From the cell containing the given text, extract its center point as (x, y) coordinate. 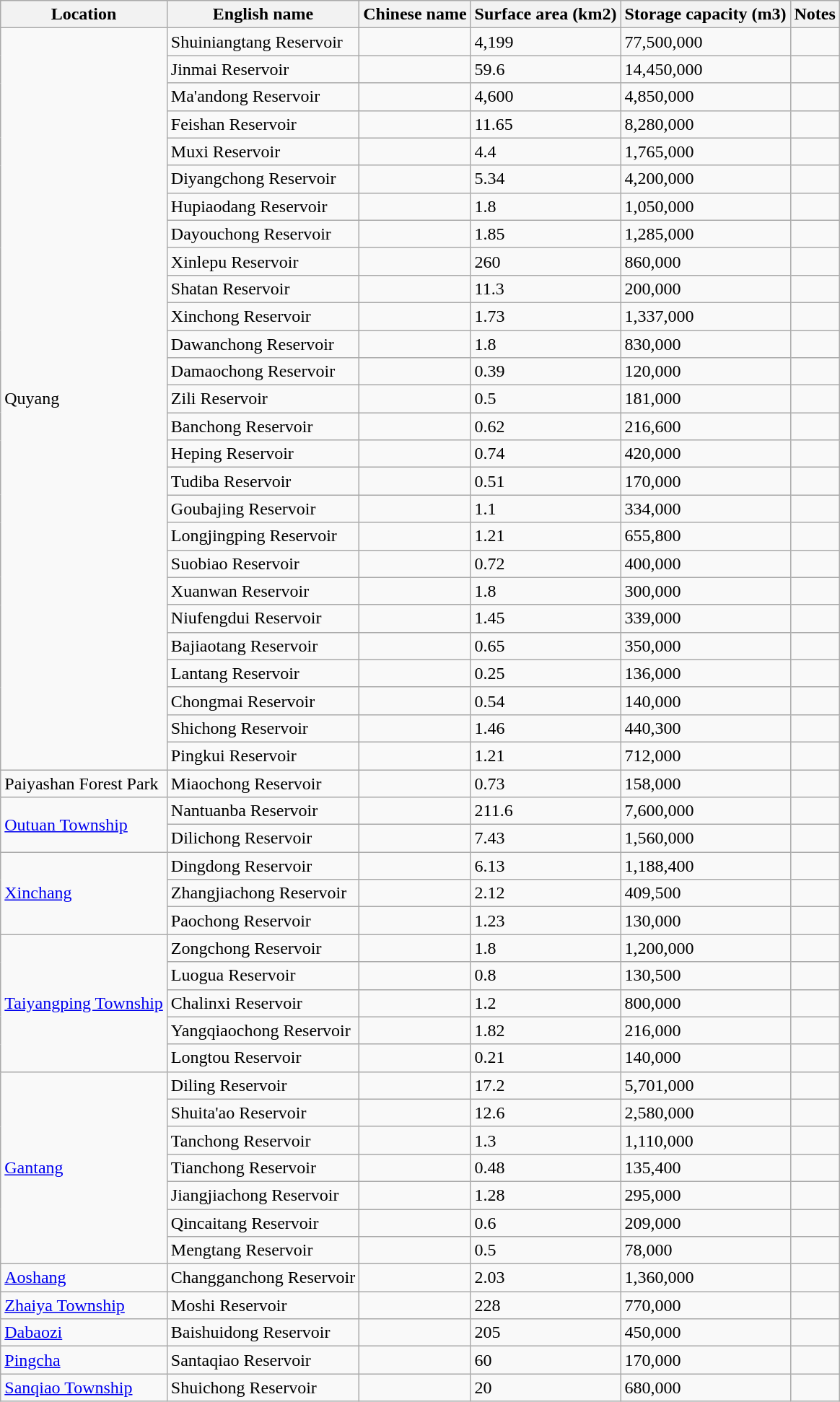
Diyangchong Reservoir (263, 179)
0.62 (546, 426)
334,000 (706, 509)
77,500,000 (706, 42)
Shuiniangtang Reservoir (263, 42)
Damaochong Reservoir (263, 372)
400,000 (706, 564)
770,000 (706, 1305)
Zhaiya Township (84, 1305)
1.45 (546, 618)
Shuichong Reservoir (263, 1388)
Zili Reservoir (263, 399)
Muxi Reservoir (263, 152)
Jiangjiachong Reservoir (263, 1195)
Mengtang Reservoir (263, 1250)
Chalinxi Reservoir (263, 1003)
8,280,000 (706, 124)
Pingcha (84, 1360)
Luogua Reservoir (263, 976)
11.65 (546, 124)
0.72 (546, 564)
Dayouchong Reservoir (263, 234)
Tudiba Reservoir (263, 481)
Zhangjiachong Reservoir (263, 893)
6.13 (546, 866)
Nantuanba Reservoir (263, 811)
Chinese name (415, 14)
135,400 (706, 1167)
4,850,000 (706, 97)
Heping Reservoir (263, 454)
4,600 (546, 97)
136,000 (706, 673)
Zongchong Reservoir (263, 948)
Suobiao Reservoir (263, 564)
1.73 (546, 316)
1.2 (546, 1003)
Storage capacity (m3) (706, 14)
Chongmai Reservoir (263, 701)
5.34 (546, 179)
158,000 (706, 783)
Jinmai Reservoir (263, 69)
Qincaitang Reservoir (263, 1223)
Shatan Reservoir (263, 289)
Longtou Reservoir (263, 1058)
Santaqiao Reservoir (263, 1360)
Xuanwan Reservoir (263, 591)
Tianchong Reservoir (263, 1167)
295,000 (706, 1195)
Longjingping Reservoir (263, 536)
7.43 (546, 838)
Outuan Township (84, 825)
680,000 (706, 1388)
1.46 (546, 728)
211.6 (546, 811)
0.48 (546, 1167)
14,450,000 (706, 69)
0.54 (546, 701)
Xinlepu Reservoir (263, 261)
17.2 (546, 1085)
0.51 (546, 481)
300,000 (706, 591)
Quyang (84, 399)
Surface area (km2) (546, 14)
1,200,000 (706, 948)
0.73 (546, 783)
181,000 (706, 399)
7,600,000 (706, 811)
2.03 (546, 1278)
4,200,000 (706, 179)
60 (546, 1360)
11.3 (546, 289)
0.8 (546, 976)
209,000 (706, 1223)
Dilichong Reservoir (263, 838)
216,000 (706, 1030)
1,285,000 (706, 234)
1,110,000 (706, 1140)
Sanqiao Township (84, 1388)
Gantang (84, 1167)
2,580,000 (706, 1113)
Feishan Reservoir (263, 124)
Diling Reservoir (263, 1085)
655,800 (706, 536)
Location (84, 14)
59.6 (546, 69)
1.1 (546, 509)
712,000 (706, 755)
1.85 (546, 234)
4.4 (546, 152)
Bajiaotang Reservoir (263, 646)
830,000 (706, 344)
200,000 (706, 289)
Hupiaodang Reservoir (263, 206)
420,000 (706, 454)
0.6 (546, 1223)
0.21 (546, 1058)
216,600 (706, 426)
1.3 (546, 1140)
Dawanchong Reservoir (263, 344)
Niufengdui Reservoir (263, 618)
130,500 (706, 976)
Taiyangping Township (84, 1003)
4,199 (546, 42)
Moshi Reservoir (263, 1305)
1,188,400 (706, 866)
0.65 (546, 646)
1.23 (546, 921)
Xinchang (84, 893)
Notes (815, 14)
450,000 (706, 1333)
205 (546, 1333)
0.74 (546, 454)
2.12 (546, 893)
800,000 (706, 1003)
0.25 (546, 673)
Aoshang (84, 1278)
Yangqiaochong Reservoir (263, 1030)
English name (263, 14)
260 (546, 261)
1,337,000 (706, 316)
228 (546, 1305)
Tanchong Reservoir (263, 1140)
1.28 (546, 1195)
1,560,000 (706, 838)
Shuita'ao Reservoir (263, 1113)
Shichong Reservoir (263, 728)
0.39 (546, 372)
Paochong Reservoir (263, 921)
860,000 (706, 261)
1.82 (546, 1030)
Ma'andong Reservoir (263, 97)
20 (546, 1388)
440,300 (706, 728)
5,701,000 (706, 1085)
339,000 (706, 618)
Dabaozi (84, 1333)
1,050,000 (706, 206)
12.6 (546, 1113)
Goubajing Reservoir (263, 509)
Baishuidong Reservoir (263, 1333)
409,500 (706, 893)
78,000 (706, 1250)
Miaochong Reservoir (263, 783)
Pingkui Reservoir (263, 755)
120,000 (706, 372)
Banchong Reservoir (263, 426)
Paiyashan Forest Park (84, 783)
350,000 (706, 646)
1,360,000 (706, 1278)
Xinchong Reservoir (263, 316)
130,000 (706, 921)
Lantang Reservoir (263, 673)
Dingdong Reservoir (263, 866)
1,765,000 (706, 152)
Changganchong Reservoir (263, 1278)
